Identify which cell holds the provided text, then report its (X, Y) central coordinate. 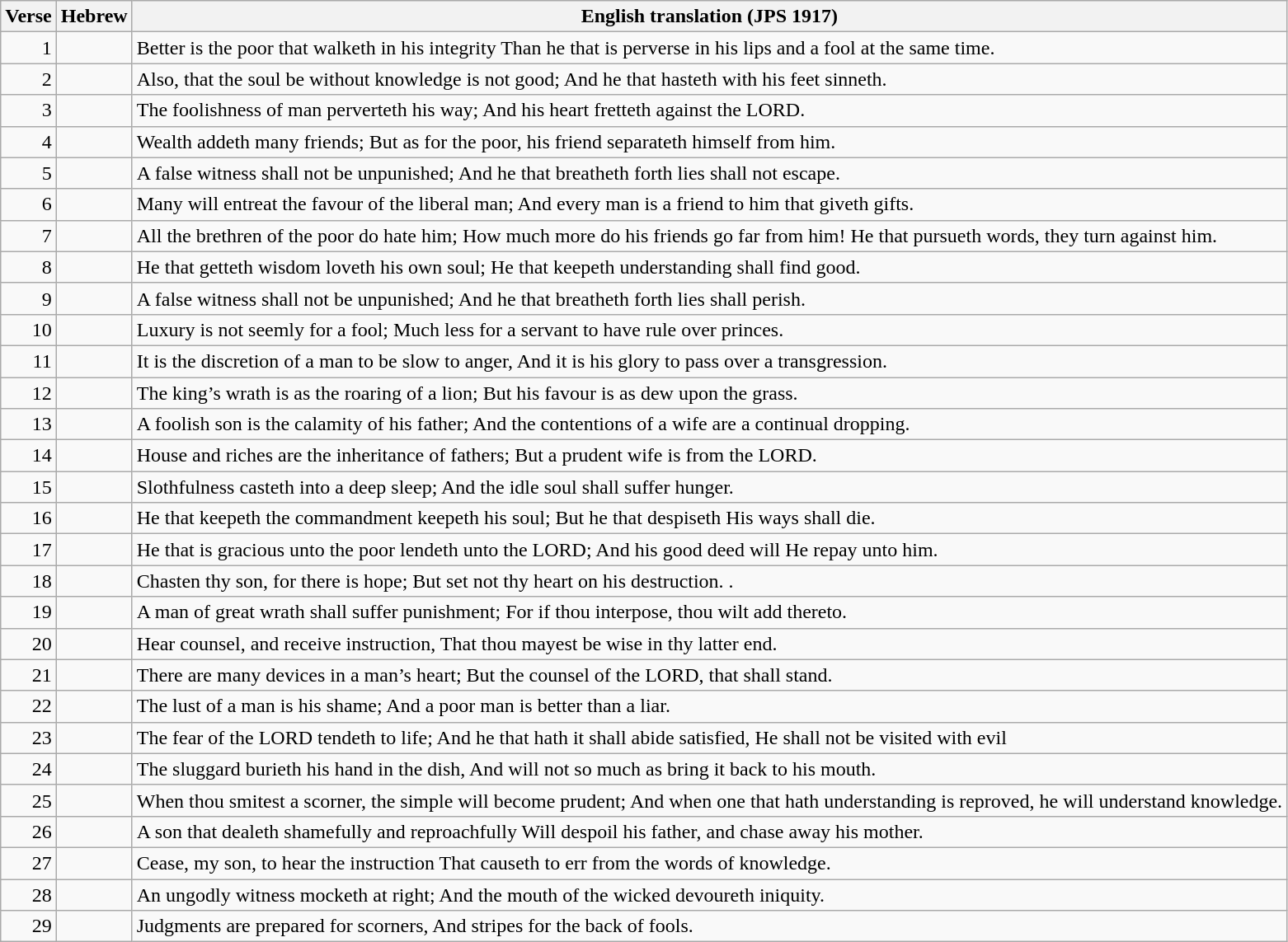
27 (29, 863)
7 (29, 236)
Judgments are prepared for scorners, And stripes for the back of fools. (709, 926)
He that keepeth the commandment keepeth his soul; But he that despiseth His ways shall die. (709, 518)
25 (29, 800)
1 (29, 48)
21 (29, 675)
All the brethren of the poor do hate him; How much more do his friends go far from him! He that pursueth words, they turn against him. (709, 236)
29 (29, 926)
It is the discretion of a man to be slow to anger, And it is his glory to pass over a transgression. (709, 361)
13 (29, 424)
When thou smitest a scorner, the simple will become prudent; And when one that hath understanding is reproved, he will understand knowledge. (709, 800)
A false witness shall not be unpunished; And he that breatheth forth lies shall not escape. (709, 173)
A foolish son is the calamity of his father; And the contentions of a wife are a continual dropping. (709, 424)
20 (29, 644)
Slothfulness casteth into a deep sleep; And the idle soul shall suffer hunger. (709, 487)
Many will entreat the favour of the liberal man; And every man is a friend to him that giveth gifts. (709, 204)
15 (29, 487)
He that is gracious unto the poor lendeth unto the LORD; And his good deed will He repay unto him. (709, 550)
English translation (JPS 1917) (709, 16)
4 (29, 142)
10 (29, 330)
House and riches are the inheritance of fathers; But a prudent wife is from the LORD. (709, 456)
9 (29, 298)
Hebrew (94, 16)
17 (29, 550)
An ungodly witness mocketh at right; And the mouth of the wicked devoureth iniquity. (709, 894)
Verse (29, 16)
22 (29, 706)
Luxury is not seemly for a fool; Much less for a servant to have rule over princes. (709, 330)
The lust of a man is his shame; And a poor man is better than a liar. (709, 706)
8 (29, 267)
12 (29, 393)
23 (29, 738)
5 (29, 173)
6 (29, 204)
Cease, my son, to hear the instruction That causeth to err from the words of knowledge. (709, 863)
Also, that the soul be without knowledge is not good; And he that hasteth with his feet sinneth. (709, 79)
The king’s wrath is as the roaring of a lion; But his favour is as dew upon the grass. (709, 393)
Wealth addeth many friends; But as for the poor, his friend separateth himself from him. (709, 142)
A false witness shall not be unpunished; And he that breatheth forth lies shall perish. (709, 298)
The foolishness of man perverteth his way; And his heart fretteth against the LORD. (709, 110)
2 (29, 79)
A man of great wrath shall suffer punishment; For if thou interpose, thou wilt add thereto. (709, 612)
18 (29, 581)
26 (29, 832)
28 (29, 894)
14 (29, 456)
16 (29, 518)
11 (29, 361)
Better is the poor that walketh in his integrity Than he that is perverse in his lips and a fool at the same time. (709, 48)
19 (29, 612)
There are many devices in a man’s heart; But the counsel of the LORD, that shall stand. (709, 675)
Hear counsel, and receive instruction, That thou mayest be wise in thy latter end. (709, 644)
A son that dealeth shamefully and reproachfully Will despoil his father, and chase away his mother. (709, 832)
24 (29, 769)
The fear of the LORD tendeth to life; And he that hath it shall abide satisfied, He shall not be visited with evil (709, 738)
He that getteth wisdom loveth his own soul; He that keepeth understanding shall find good. (709, 267)
Chasten thy son, for there is hope; But set not thy heart on his destruction. . (709, 581)
3 (29, 110)
The sluggard burieth his hand in the dish, And will not so much as bring it back to his mouth. (709, 769)
